Capture the cell that displays the provided text and extract its [x, y] central coordinate. 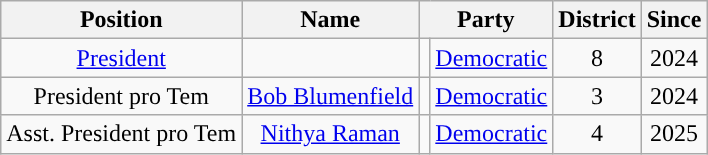
President [122, 58]
2025 [674, 134]
Position [122, 20]
Since [674, 20]
District [597, 20]
8 [597, 58]
3 [597, 96]
Name [330, 20]
President pro Tem [122, 96]
Asst. President pro Tem [122, 134]
Bob Blumenfield [330, 96]
4 [597, 134]
Nithya Raman [330, 134]
Party [486, 20]
